Output the (X, Y) coordinate of the center of the cell containing the given text.  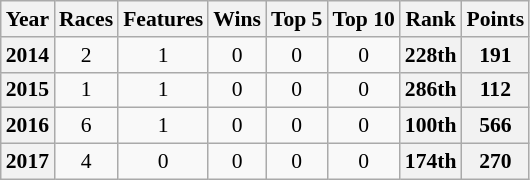
270 (496, 162)
4 (86, 162)
Features (163, 19)
Rank (431, 19)
Top 10 (363, 19)
Wins (237, 19)
174th (431, 162)
Points (496, 19)
2017 (28, 162)
566 (496, 126)
2015 (28, 90)
2 (86, 55)
191 (496, 55)
2016 (28, 126)
286th (431, 90)
2014 (28, 55)
112 (496, 90)
100th (431, 126)
Races (86, 19)
228th (431, 55)
6 (86, 126)
Year (28, 19)
Top 5 (297, 19)
